Output the [x, y] coordinate of the center of the cell containing the given text.  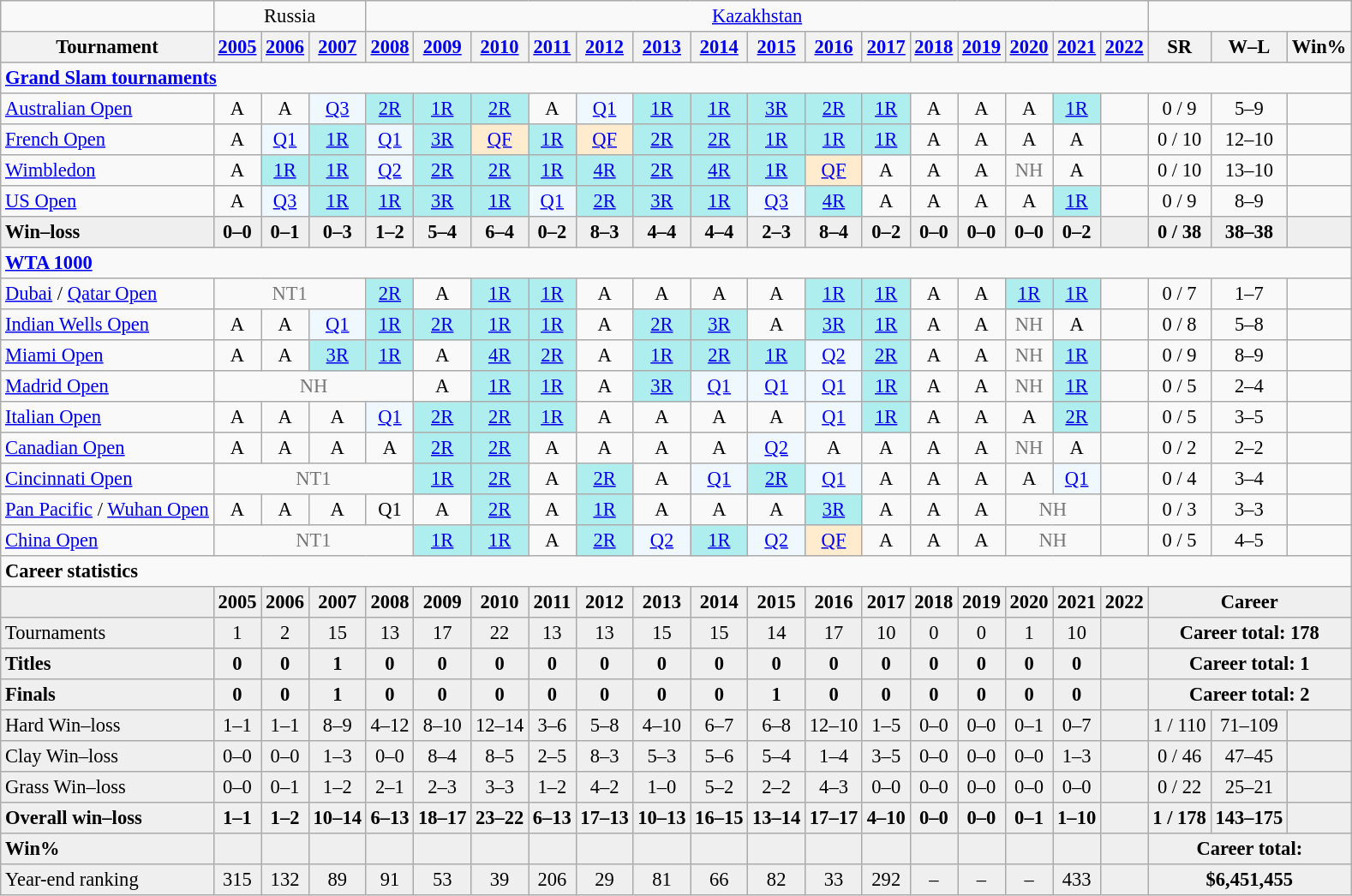
1–5 [886, 726]
4–2 [605, 787]
Italian Open [107, 417]
33 [835, 880]
0–7 [1077, 726]
Russia [290, 16]
Indian Wells Open [107, 325]
6–8 [776, 726]
Australian Open [107, 109]
5–9 [1249, 109]
91 [390, 880]
12–14 [500, 726]
0 / 2 [1179, 448]
81 [661, 880]
WTA 1000 [676, 263]
Miami Open [107, 355]
0 / 3 [1179, 510]
39 [500, 880]
Career total: 1 [1249, 664]
Win–loss [107, 232]
71–109 [1249, 726]
5–3 [661, 756]
Year-end ranking [107, 880]
Clay Win–loss [107, 756]
22 [500, 633]
206 [553, 880]
16–15 [720, 818]
2–1 [390, 787]
433 [1077, 880]
8–10 [442, 726]
143–175 [1249, 818]
10–13 [661, 818]
5–6 [720, 756]
Kazakhstan [757, 16]
Finals [107, 695]
292 [886, 880]
1 / 178 [1179, 818]
17–13 [605, 818]
1–10 [1077, 818]
US Open [107, 201]
Career total: [1249, 849]
Career [1249, 602]
Hard Win–loss [107, 726]
0 / 4 [1179, 479]
Overall win–loss [107, 818]
Career total: 2 [1249, 695]
4–5 [1249, 541]
Madrid Open [107, 386]
14 [776, 633]
Cincinnati Open [107, 479]
0 / 8 [1179, 325]
6–7 [720, 726]
0 / 46 [1179, 756]
315 [237, 880]
4–3 [835, 787]
4–12 [390, 726]
$6,451,455 [1249, 880]
French Open [107, 140]
W–L [1249, 47]
Career statistics [676, 571]
25–21 [1249, 787]
Titles [107, 664]
132 [285, 880]
1–4 [835, 756]
Pan Pacific / Wuhan Open [107, 510]
Dubai / Qatar Open [107, 294]
6–4 [500, 232]
1–7 [1249, 294]
3–4 [1249, 479]
0–3 [338, 232]
17–17 [835, 818]
0 / 22 [1179, 787]
3–6 [553, 726]
5–2 [720, 787]
Wimbledon [107, 170]
2 [285, 633]
2–5 [553, 756]
23–22 [500, 818]
Career total: 178 [1249, 633]
Grand Slam tournaments [676, 78]
13–14 [776, 818]
89 [338, 880]
0 / 38 [1179, 232]
Grass Win–loss [107, 787]
1 / 110 [1179, 726]
1–0 [661, 787]
66 [720, 880]
SR [1179, 47]
13–10 [1249, 170]
8–5 [500, 756]
0 / 7 [1179, 294]
38–38 [1249, 232]
10–14 [338, 818]
29 [605, 880]
Tournament [107, 47]
18–17 [442, 818]
47–45 [1249, 756]
53 [442, 880]
Canadian Open [107, 448]
China Open [107, 541]
2–4 [1249, 386]
82 [776, 880]
Tournaments [107, 633]
